Capture the cell that displays the provided text and extract its (X, Y) central coordinate. 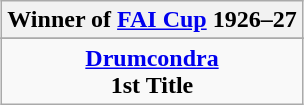
Winner of FAI Cup 1926–27 (152, 20)
Drumcondra1st Title (152, 72)
